Capture the cell that displays the provided text and extract its (X, Y) central coordinate. 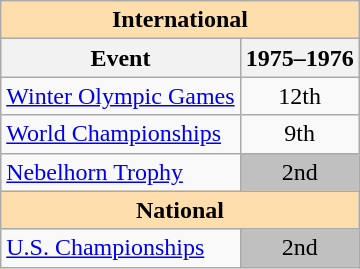
Event (120, 58)
National (180, 210)
9th (300, 134)
International (180, 20)
Winter Olympic Games (120, 96)
World Championships (120, 134)
U.S. Championships (120, 248)
1975–1976 (300, 58)
12th (300, 96)
Nebelhorn Trophy (120, 172)
